For the text-containing cell, return its midpoint in [X, Y] coordinate format. 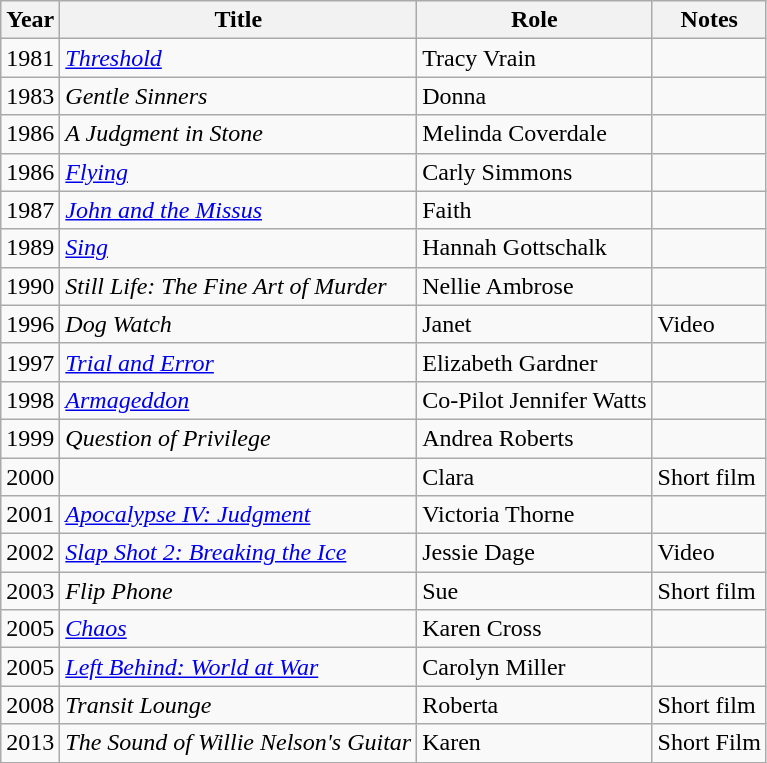
Role [534, 20]
Co-Pilot Jennifer Watts [534, 400]
A Judgment in Stone [238, 134]
1998 [30, 400]
2000 [30, 477]
Janet [534, 324]
Karen [534, 743]
2002 [30, 553]
Slap Shot 2: Breaking the Ice [238, 553]
Gentle Sinners [238, 96]
Notes [709, 20]
Karen Cross [534, 629]
1981 [30, 58]
Still Life: The Fine Art of Murder [238, 286]
Transit Lounge [238, 705]
Sing [238, 248]
Carly Simmons [534, 172]
Trial and Error [238, 362]
Donna [534, 96]
Short Film [709, 743]
Andrea Roberts [534, 438]
Roberta [534, 705]
1987 [30, 210]
Year [30, 20]
John and the Missus [238, 210]
The Sound of Willie Nelson's Guitar [238, 743]
1997 [30, 362]
2001 [30, 515]
Carolyn Miller [534, 667]
Title [238, 20]
Melinda Coverdale [534, 134]
Threshold [238, 58]
Flip Phone [238, 591]
Tracy Vrain [534, 58]
1999 [30, 438]
Flying [238, 172]
Chaos [238, 629]
1989 [30, 248]
Apocalypse IV: Judgment [238, 515]
Question of Privilege [238, 438]
Dog Watch [238, 324]
1983 [30, 96]
Faith [534, 210]
Armageddon [238, 400]
1996 [30, 324]
2003 [30, 591]
1990 [30, 286]
Victoria Thorne [534, 515]
Sue [534, 591]
2008 [30, 705]
Left Behind: World at War [238, 667]
Jessie Dage [534, 553]
Nellie Ambrose [534, 286]
Hannah Gottschalk [534, 248]
Clara [534, 477]
Elizabeth Gardner [534, 362]
2013 [30, 743]
